Search for the cell housing the specified text and yield its [x, y] center coordinate. 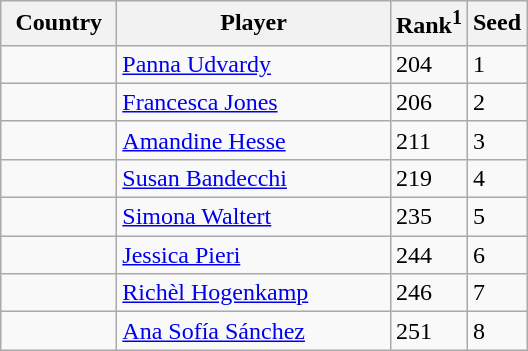
Simona Waltert [254, 217]
206 [428, 102]
1 [496, 64]
211 [428, 140]
219 [428, 178]
Ana Sofía Sánchez [254, 331]
7 [496, 293]
Panna Udvardy [254, 64]
Player [254, 24]
2 [496, 102]
246 [428, 293]
Susan Bandecchi [254, 178]
Rank1 [428, 24]
4 [496, 178]
204 [428, 64]
251 [428, 331]
Amandine Hesse [254, 140]
Francesca Jones [254, 102]
Jessica Pieri [254, 255]
Country [59, 24]
5 [496, 217]
Richèl Hogenkamp [254, 293]
6 [496, 255]
244 [428, 255]
8 [496, 331]
235 [428, 217]
Seed [496, 24]
3 [496, 140]
